Locate the cell with the specified text and output its (x, y) center coordinate. 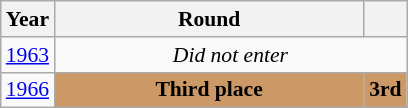
Round (209, 19)
1963 (28, 55)
Year (28, 19)
1966 (28, 90)
Did not enter (230, 55)
Third place (209, 90)
3rd (386, 90)
